Capture the cell that displays the provided text and extract its [X, Y] central coordinate. 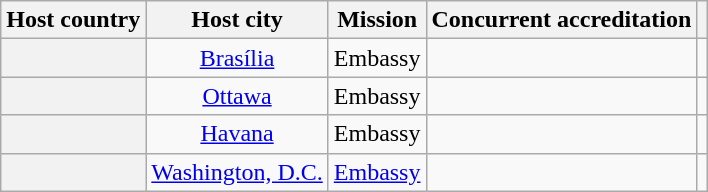
Concurrent accreditation [562, 20]
Ottawa [237, 96]
Brasília [237, 58]
Mission [377, 20]
Host city [237, 20]
Havana [237, 134]
Washington, D.C. [237, 172]
Host country [74, 20]
